Search for the cell housing the specified text and yield its (x, y) center coordinate. 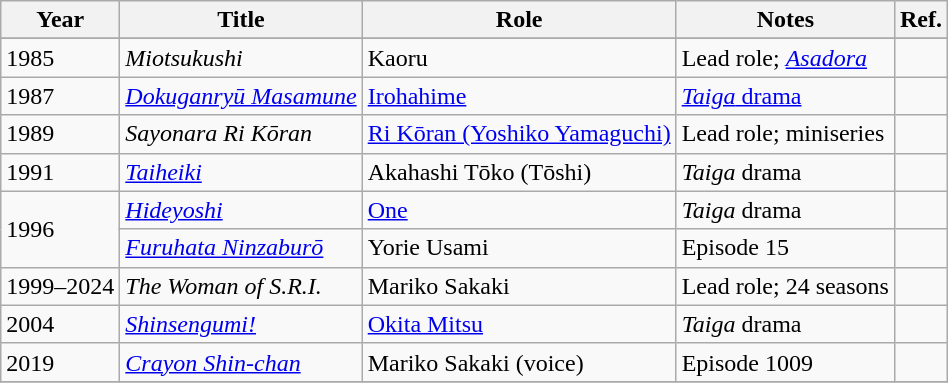
Shinsengumi! (241, 324)
Kaoru (519, 58)
The Woman of S.R.I. (241, 286)
1996 (60, 229)
1999–2024 (60, 286)
1991 (60, 172)
Role (519, 20)
One (519, 210)
Furuhata Ninzaburō (241, 248)
Episode 1009 (785, 362)
Episode 15 (785, 248)
Ref. (920, 20)
Lead role; miniseries (785, 134)
Mariko Sakaki (519, 286)
Lead role; 24 seasons (785, 286)
2004 (60, 324)
Notes (785, 20)
Ri Kōran (Yoshiko Yamaguchi) (519, 134)
Irohahime (519, 96)
Sayonara Ri Kōran (241, 134)
1989 (60, 134)
Okita Mitsu (519, 324)
Mariko Sakaki (voice) (519, 362)
Miotsukushi (241, 58)
1985 (60, 58)
Title (241, 20)
Crayon Shin-chan (241, 362)
Taiheiki (241, 172)
2019 (60, 362)
Lead role; Asadora (785, 58)
1987 (60, 96)
Hideyoshi (241, 210)
Yorie Usami (519, 248)
Dokuganryū Masamune (241, 96)
Year (60, 20)
Akahashi Tōko (Tōshi) (519, 172)
